Return the [x, y] coordinate for the center point of the cell that contains the specified text.  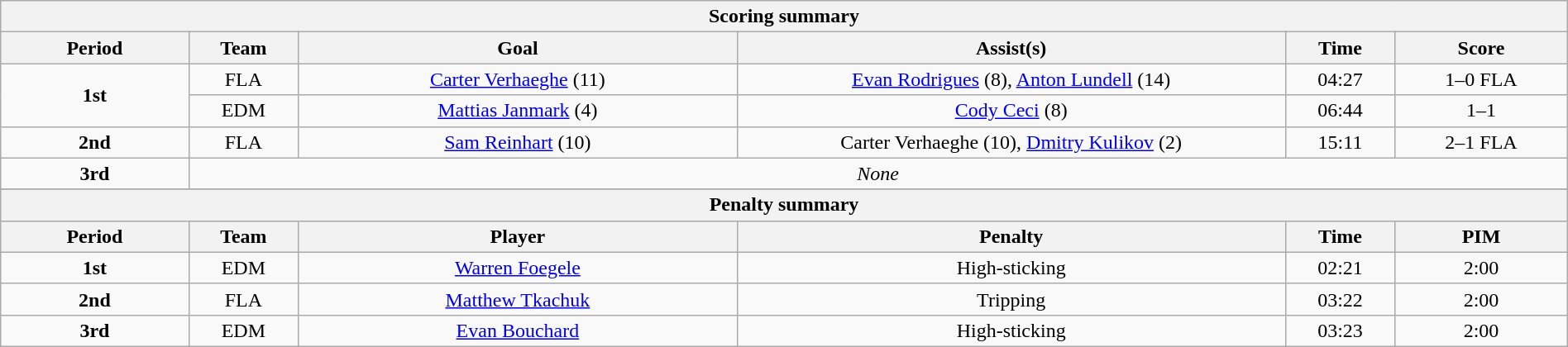
Mattias Janmark (4) [518, 111]
Evan Rodrigues (8), Anton Lundell (14) [1011, 79]
03:22 [1340, 299]
Warren Foegele [518, 268]
Tripping [1011, 299]
Carter Verhaeghe (11) [518, 79]
Evan Bouchard [518, 330]
04:27 [1340, 79]
1–1 [1481, 111]
Penalty summary [784, 205]
Carter Verhaeghe (10), Dmitry Kulikov (2) [1011, 142]
02:21 [1340, 268]
03:23 [1340, 330]
Penalty [1011, 236]
Matthew Tkachuk [518, 299]
1–0 FLA [1481, 79]
06:44 [1340, 111]
Assist(s) [1011, 48]
None [878, 173]
15:11 [1340, 142]
2–1 FLA [1481, 142]
PIM [1481, 236]
Goal [518, 48]
Score [1481, 48]
Player [518, 236]
Scoring summary [784, 17]
Cody Ceci (8) [1011, 111]
Sam Reinhart (10) [518, 142]
